Output the (x, y) coordinate of the center of the cell containing the given text.  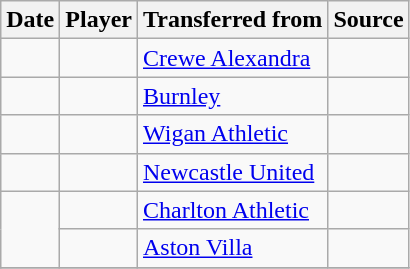
Aston Villa (232, 248)
Date (30, 20)
Crewe Alexandra (232, 58)
Source (368, 20)
Charlton Athletic (232, 210)
Newcastle United (232, 172)
Player (99, 20)
Transferred from (232, 20)
Wigan Athletic (232, 134)
Burnley (232, 96)
